From the cell containing the given text, extract its center point as [x, y] coordinate. 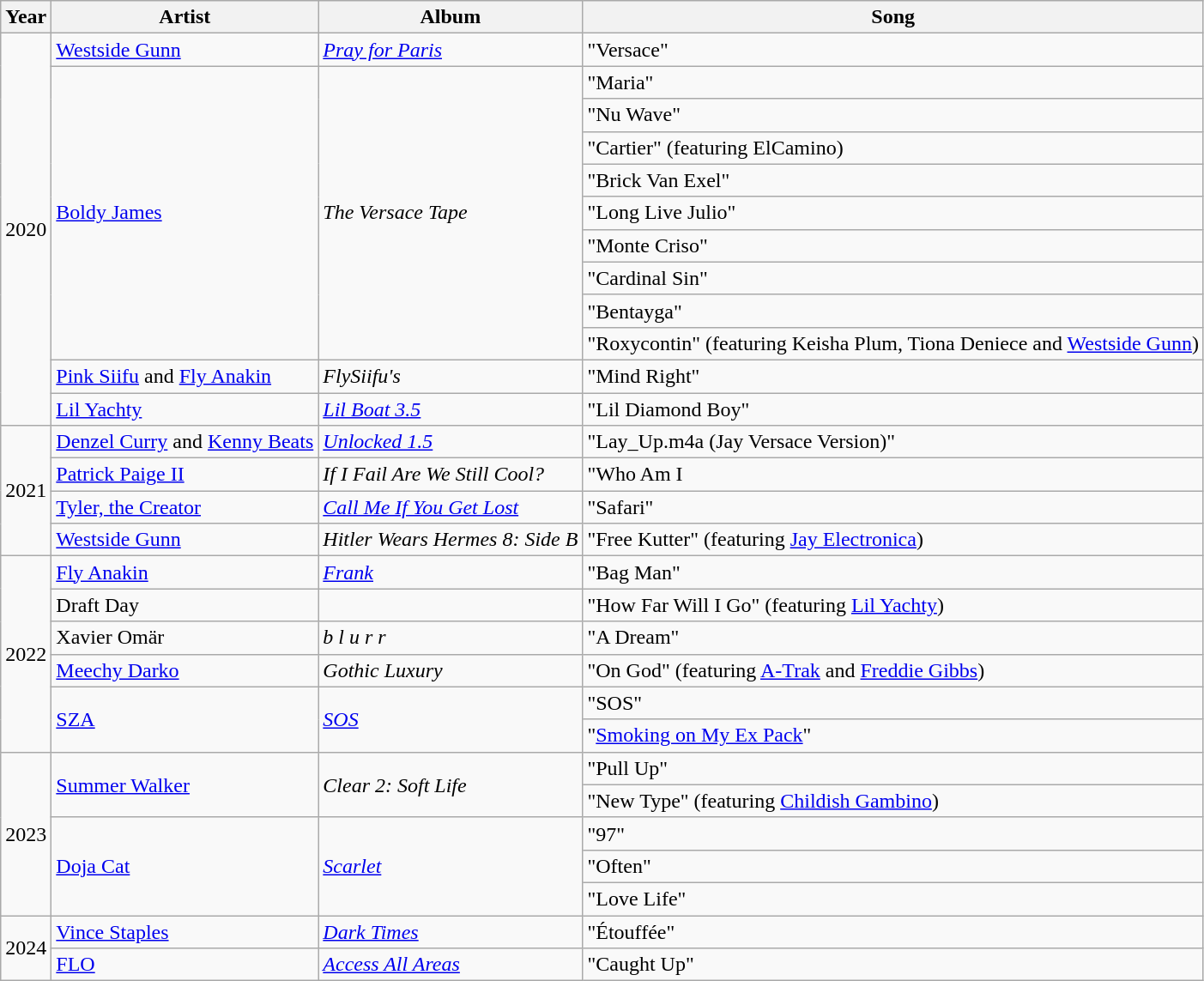
"Often" [893, 866]
"Love Life" [893, 899]
The Versace Tape [451, 213]
Fly Anakin [185, 572]
"How Far Will I Go" (featuring Lil Yachty) [893, 605]
"SOS" [893, 703]
Access All Areas [451, 965]
b l u r r [451, 638]
"Caught Up" [893, 965]
Patrick Paige II [185, 475]
Unlocked 1.5 [451, 442]
Pink Siifu and Fly Anakin [185, 376]
"Versace" [893, 50]
"New Type" (featuring Childish Gambino) [893, 801]
"Pull Up" [893, 768]
2021 [26, 491]
"On God" (featuring A-Trak and Freddie Gibbs) [893, 670]
Doja Cat [185, 866]
"Free Kutter" (featuring Jay Electronica) [893, 540]
"97" [893, 833]
Lil Yachty [185, 409]
Denzel Curry and Kenny Beats [185, 442]
SOS [451, 719]
"Nu Wave" [893, 115]
"Lil Diamond Boy" [893, 409]
"Who Am I [893, 475]
2022 [26, 654]
Song [893, 17]
FlySiifu's [451, 376]
Hitler Wears Hermes 8: Side B [451, 540]
2024 [26, 948]
"Roxycontin" (featuring Keisha Plum, Tiona Deniece and Westside Gunn) [893, 343]
"Cardinal Sin" [893, 278]
Draft Day [185, 605]
Boldy James [185, 213]
"A Dream" [893, 638]
Album [451, 17]
Vince Staples [185, 931]
If I Fail Are We Still Cool? [451, 475]
"Smoking on My Ex Pack" [893, 736]
"Bentayga" [893, 311]
"Maria" [893, 82]
Call Me If You Get Lost [451, 507]
Xavier Omär [185, 638]
"Cartier" (featuring ElCamino) [893, 148]
2023 [26, 833]
Year [26, 17]
"Brick Van Exel" [893, 180]
"Mind Right" [893, 376]
Frank [451, 572]
Clear 2: Soft Life [451, 784]
Artist [185, 17]
Lil Boat 3.5 [451, 409]
2020 [26, 230]
Tyler, the Creator [185, 507]
Pray for Paris [451, 50]
Scarlet [451, 866]
"Lay_Up.m4a (Jay Versace Version)" [893, 442]
Dark Times [451, 931]
"Safari" [893, 507]
"Long Live Julio" [893, 213]
SZA [185, 719]
"Monte Criso" [893, 245]
Meechy Darko [185, 670]
Summer Walker [185, 784]
"Étouffée" [893, 931]
Gothic Luxury [451, 670]
FLO [185, 965]
"Bag Man" [893, 572]
